Output the (x, y) coordinate of the center of the cell containing the given text.  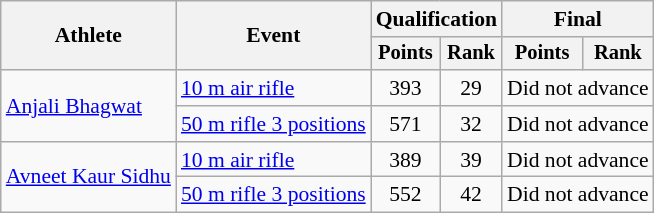
393 (406, 88)
42 (471, 195)
Event (274, 36)
29 (471, 88)
Qualification (436, 19)
552 (406, 195)
32 (471, 124)
Avneet Kaur Sidhu (88, 178)
39 (471, 160)
Final (578, 19)
389 (406, 160)
Athlete (88, 36)
Anjali Bhagwat (88, 106)
571 (406, 124)
